Identify which cell holds the provided text, then report its (X, Y) central coordinate. 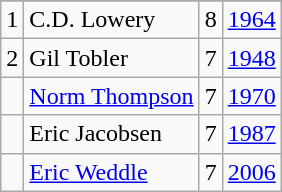
2 (12, 58)
2006 (252, 172)
1948 (252, 58)
Eric Jacobsen (112, 134)
1 (12, 20)
1964 (252, 20)
Norm Thompson (112, 96)
1970 (252, 96)
C.D. Lowery (112, 20)
Eric Weddle (112, 172)
Gil Tobler (112, 58)
8 (210, 20)
1987 (252, 134)
